Identify which cell holds the provided text, then report its (X, Y) central coordinate. 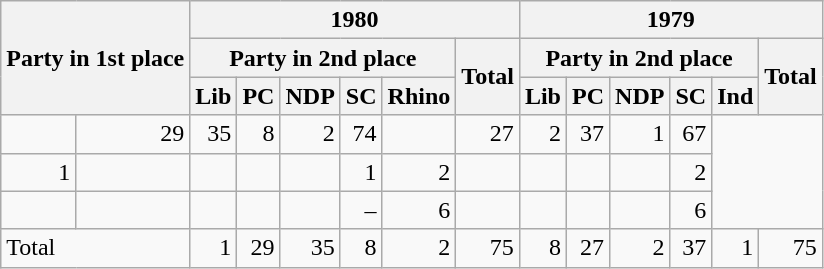
Rhino (419, 96)
67 (691, 134)
1979 (670, 20)
74 (361, 134)
Ind (736, 96)
Party in 1st place (96, 58)
1980 (355, 20)
– (361, 210)
